Extract the (X, Y) coordinate from the center of the cell holding the provided text.  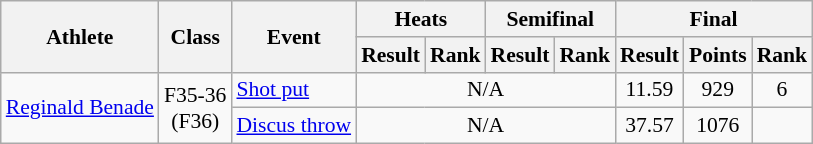
1076 (718, 126)
Athlete (80, 36)
Points (718, 55)
11.59 (650, 90)
Semifinal (550, 19)
Reginald Benade (80, 108)
Heats (420, 19)
F35-36(F36) (195, 108)
Discus throw (294, 126)
Class (195, 36)
37.57 (650, 126)
Event (294, 36)
6 (782, 90)
Shot put (294, 90)
Final (714, 19)
929 (718, 90)
